Find where the given text appears and provide that cell's center as [X, Y] coordinate. 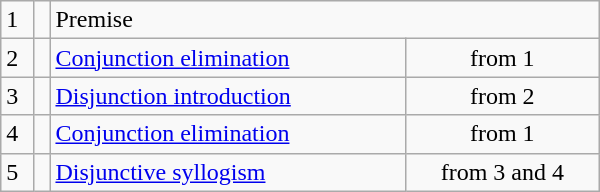
Premise [324, 20]
4 [18, 134]
2 [18, 58]
from 2 [502, 96]
3 [18, 96]
5 [18, 172]
from 3 and 4 [502, 172]
1 [18, 20]
Disjunctive syllogism [228, 172]
Disjunction introduction [228, 96]
